Detect which cell encompasses the target text, then output its [X, Y] center coordinate. 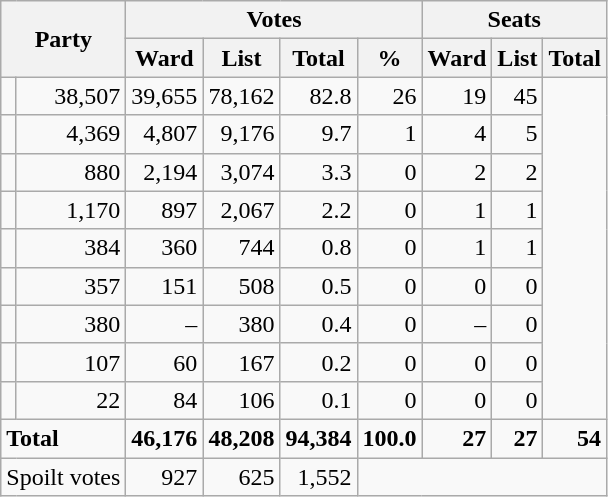
Votes [274, 20]
84 [164, 400]
4,369 [70, 134]
100.0 [390, 438]
106 [242, 400]
9.7 [318, 134]
39,655 [164, 96]
744 [242, 248]
107 [70, 362]
3,074 [242, 172]
22 [70, 400]
151 [164, 286]
Spoilt votes [64, 477]
357 [70, 286]
54 [575, 438]
897 [164, 210]
0.1 [318, 400]
9,176 [242, 134]
46,176 [164, 438]
2.2 [318, 210]
2,067 [242, 210]
5 [518, 134]
625 [242, 477]
82.8 [318, 96]
927 [164, 477]
0.8 [318, 248]
38,507 [70, 96]
2,194 [164, 172]
384 [70, 248]
167 [242, 362]
19 [457, 96]
45 [518, 96]
Seats [514, 20]
880 [70, 172]
0.4 [318, 324]
26 [390, 96]
1,552 [318, 477]
1,170 [70, 210]
60 [164, 362]
0.5 [318, 286]
3.3 [318, 172]
48,208 [242, 438]
94,384 [318, 438]
360 [164, 248]
4,807 [164, 134]
Party [64, 39]
0.2 [318, 362]
% [390, 58]
4 [457, 134]
508 [242, 286]
78,162 [242, 96]
